Output the [X, Y] coordinate of the center of the cell containing the given text.  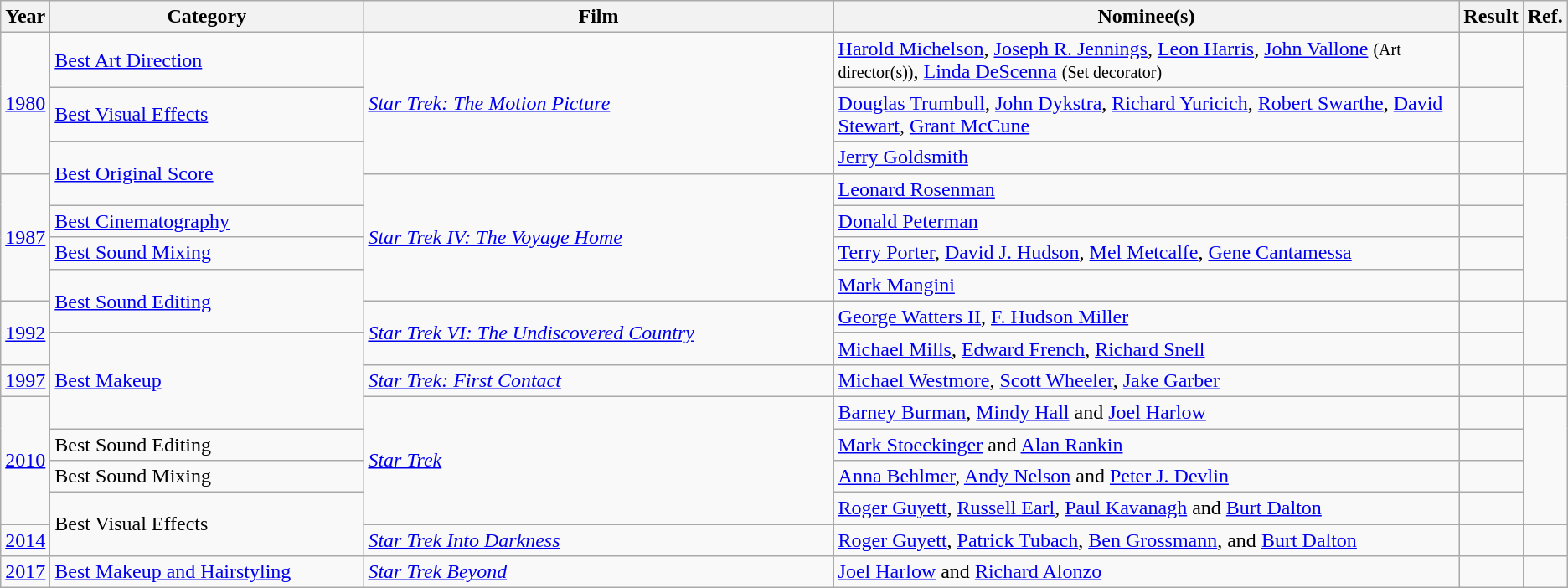
Mark Mangini [1146, 285]
Joel Harlow and Richard Alonzo [1146, 572]
Result [1491, 17]
Film [598, 17]
Roger Guyett, Russell Earl, Paul Kavanagh and Burt Dalton [1146, 508]
Star Trek: The Motion Picture [598, 103]
1997 [25, 380]
Michael Westmore, Scott Wheeler, Jake Garber [1146, 380]
Star Trek [598, 460]
1992 [25, 333]
Best Art Direction [207, 60]
George Watters II, F. Hudson Miller [1146, 317]
Terry Porter, David J. Hudson, Mel Metcalfe, Gene Cantamessa [1146, 253]
1987 [25, 237]
Leonard Rosenman [1146, 189]
Star Trek IV: The Voyage Home [598, 237]
2014 [25, 540]
Star Trek: First Contact [598, 380]
Harold Michelson, Joseph R. Jennings, Leon Harris, John Vallone (Art director(s)), Linda DeScenna (Set decorator) [1146, 60]
Year [25, 17]
Anna Behlmer, Andy Nelson and Peter J. Devlin [1146, 477]
Best Original Score [207, 173]
Ref. [1545, 17]
Douglas Trumbull, John Dykstra, Richard Yuricich, Robert Swarthe, David Stewart, Grant McCune [1146, 114]
Mark Stoeckinger and Alan Rankin [1146, 445]
Roger Guyett, Patrick Tubach, Ben Grossmann, and Burt Dalton [1146, 540]
Donald Peterman [1146, 221]
2010 [25, 460]
Michael Mills, Edward French, Richard Snell [1146, 348]
Star Trek Beyond [598, 572]
Star Trek Into Darkness [598, 540]
Best Cinematography [207, 221]
Star Trek VI: The Undiscovered Country [598, 333]
Barney Burman, Mindy Hall and Joel Harlow [1146, 412]
Best Makeup and Hairstyling [207, 572]
1980 [25, 103]
Jerry Goldsmith [1146, 157]
Nominee(s) [1146, 17]
2017 [25, 572]
Category [207, 17]
Best Makeup [207, 380]
